Provide the [X, Y] coordinate of the cell's center where the given text is located.  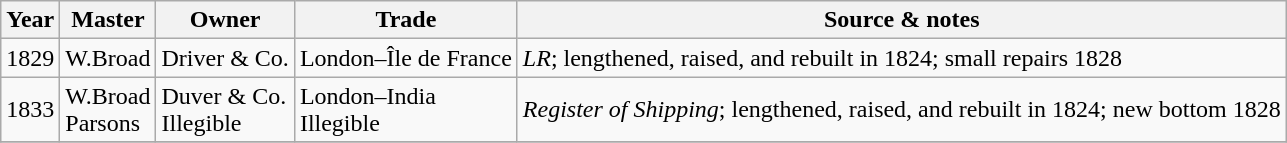
Source & notes [902, 20]
W.Broad [108, 58]
Driver & Co. [225, 58]
1833 [30, 110]
Master [108, 20]
Owner [225, 20]
London–Île de France [406, 58]
W.BroadParsons [108, 110]
Trade [406, 20]
Register of Shipping; lengthened, raised, and rebuilt in 1824; new bottom 1828 [902, 110]
1829 [30, 58]
London–IndiaIllegible [406, 110]
LR; lengthened, raised, and rebuilt in 1824; small repairs 1828 [902, 58]
Duver & Co.Illegible [225, 110]
Year [30, 20]
